Output the [X, Y] coordinate of the center of the cell containing the given text.  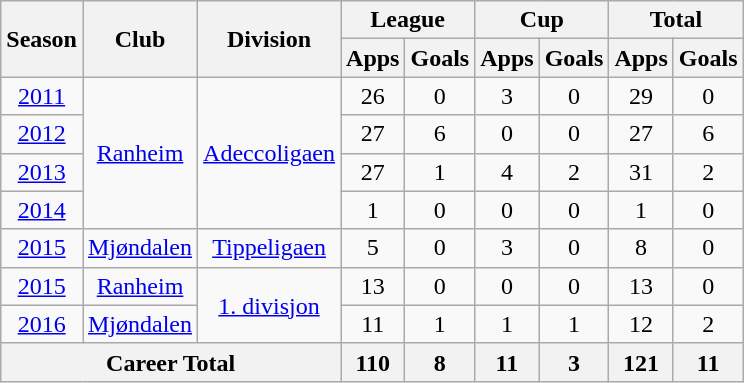
26 [373, 96]
Division [270, 39]
2014 [42, 210]
4 [507, 172]
110 [373, 362]
Career Total [171, 362]
5 [373, 248]
Cup [542, 20]
2011 [42, 96]
2013 [42, 172]
12 [641, 324]
Season [42, 39]
29 [641, 96]
Total [676, 20]
Club [140, 39]
1. divisjon [270, 305]
2016 [42, 324]
121 [641, 362]
2012 [42, 134]
31 [641, 172]
Tippeligaen [270, 248]
League [408, 20]
Adeccoligaen [270, 153]
